From the cell containing the given text, extract its center point as [x, y] coordinate. 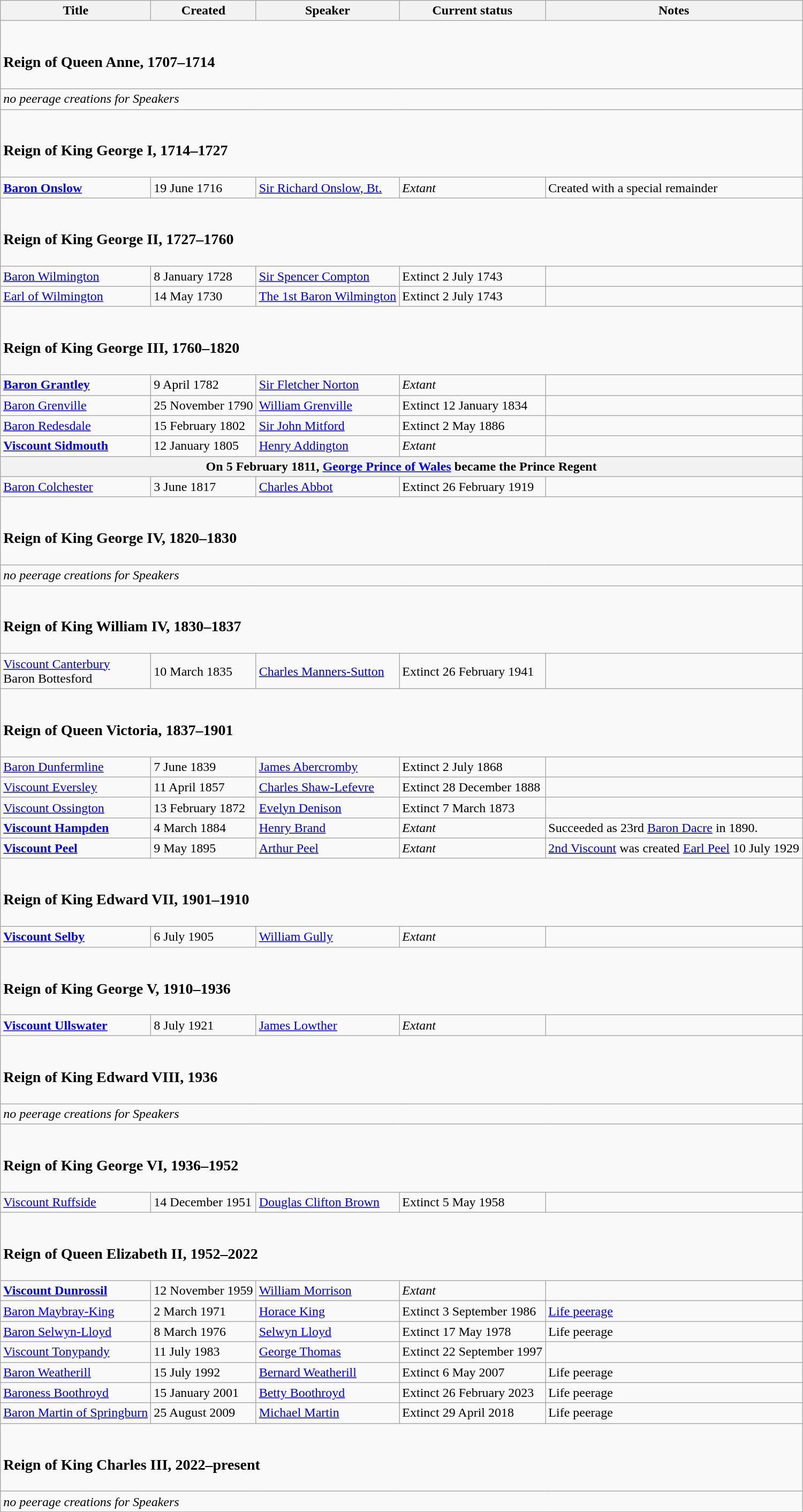
Notes [674, 11]
Created with a special remainder [674, 187]
Bernard Weatherill [328, 1372]
Henry Brand [328, 828]
William Gully [328, 937]
Sir Spencer Compton [328, 276]
Viscount Selby [76, 937]
Reign of King Edward VIII, 1936 [401, 1070]
Baron Grantley [76, 385]
Reign of King Charles III, 2022–present [401, 1457]
Viscount Ruffside [76, 1202]
25 August 2009 [203, 1413]
Baroness Boothroyd [76, 1393]
Evelyn Denison [328, 807]
Betty Boothroyd [328, 1393]
Title [76, 11]
Viscount Hampden [76, 828]
Extinct 5 May 1958 [472, 1202]
10 March 1835 [203, 671]
Extinct 28 December 1888 [472, 787]
Viscount Eversley [76, 787]
12 January 1805 [203, 446]
Extinct 26 February 1919 [472, 487]
James Abercromby [328, 767]
Viscount CanterburyBaron Bottesford [76, 671]
Extinct 26 February 1941 [472, 671]
Sir John Mitford [328, 426]
Reign of Queen Victoria, 1837–1901 [401, 723]
Henry Addington [328, 446]
Extinct 7 March 1873 [472, 807]
14 May 1730 [203, 297]
9 April 1782 [203, 385]
Reign of King George VI, 1936–1952 [401, 1158]
Douglas Clifton Brown [328, 1202]
Baron Onslow [76, 187]
James Lowther [328, 1025]
Extinct 6 May 2007 [472, 1372]
12 November 1959 [203, 1291]
Viscount Ossington [76, 807]
Reign of King George II, 1727–1760 [401, 231]
Created [203, 11]
Reign of King William IV, 1830–1837 [401, 620]
George Thomas [328, 1352]
4 March 1884 [203, 828]
Baron Dunfermline [76, 767]
Arthur Peel [328, 848]
Horace King [328, 1311]
Reign of Queen Elizabeth II, 1952–2022 [401, 1246]
Succeeded as 23rd Baron Dacre in 1890. [674, 828]
Baron Colchester [76, 487]
Charles Shaw-Lefevre [328, 787]
Speaker [328, 11]
Extinct 2 May 1886 [472, 426]
Extinct 12 January 1834 [472, 405]
William Morrison [328, 1291]
Baron Selwyn-Lloyd [76, 1332]
Extinct 22 September 1997 [472, 1352]
25 November 1790 [203, 405]
On 5 February 1811, George Prince of Wales became the Prince Regent [401, 466]
Extinct 2 July 1868 [472, 767]
15 July 1992 [203, 1372]
2nd Viscount was created Earl Peel 10 July 1929 [674, 848]
Extinct 17 May 1978 [472, 1332]
Baron Grenville [76, 405]
Reign of Queen Anne, 1707–1714 [401, 55]
2 March 1971 [203, 1311]
Selwyn Lloyd [328, 1332]
Charles Abbot [328, 487]
Baron Weatherill [76, 1372]
Current status [472, 11]
8 January 1728 [203, 276]
11 April 1857 [203, 787]
15 February 1802 [203, 426]
Sir Richard Onslow, Bt. [328, 187]
Extinct 26 February 2023 [472, 1393]
Baron Wilmington [76, 276]
3 June 1817 [203, 487]
The 1st Baron Wilmington [328, 297]
7 June 1839 [203, 767]
9 May 1895 [203, 848]
Reign of King George I, 1714–1727 [401, 143]
Reign of King Edward VII, 1901–1910 [401, 892]
Michael Martin [328, 1413]
14 December 1951 [203, 1202]
Baron Redesdale [76, 426]
Baron Martin of Springburn [76, 1413]
Reign of King George III, 1760–1820 [401, 341]
15 January 2001 [203, 1393]
William Grenville [328, 405]
6 July 1905 [203, 937]
Earl of Wilmington [76, 297]
8 March 1976 [203, 1332]
Viscount Dunrossil [76, 1291]
Extinct 3 September 1986 [472, 1311]
Baron Maybray-King [76, 1311]
Charles Manners-Sutton [328, 671]
13 February 1872 [203, 807]
19 June 1716 [203, 187]
Viscount Sidmouth [76, 446]
11 July 1983 [203, 1352]
Extinct 29 April 2018 [472, 1413]
Viscount Peel [76, 848]
Reign of King George V, 1910–1936 [401, 981]
8 July 1921 [203, 1025]
Viscount Tonypandy [76, 1352]
Reign of King George IV, 1820–1830 [401, 531]
Viscount Ullswater [76, 1025]
Sir Fletcher Norton [328, 385]
